Return the [x, y] coordinate for the center point of the cell that contains the specified text.  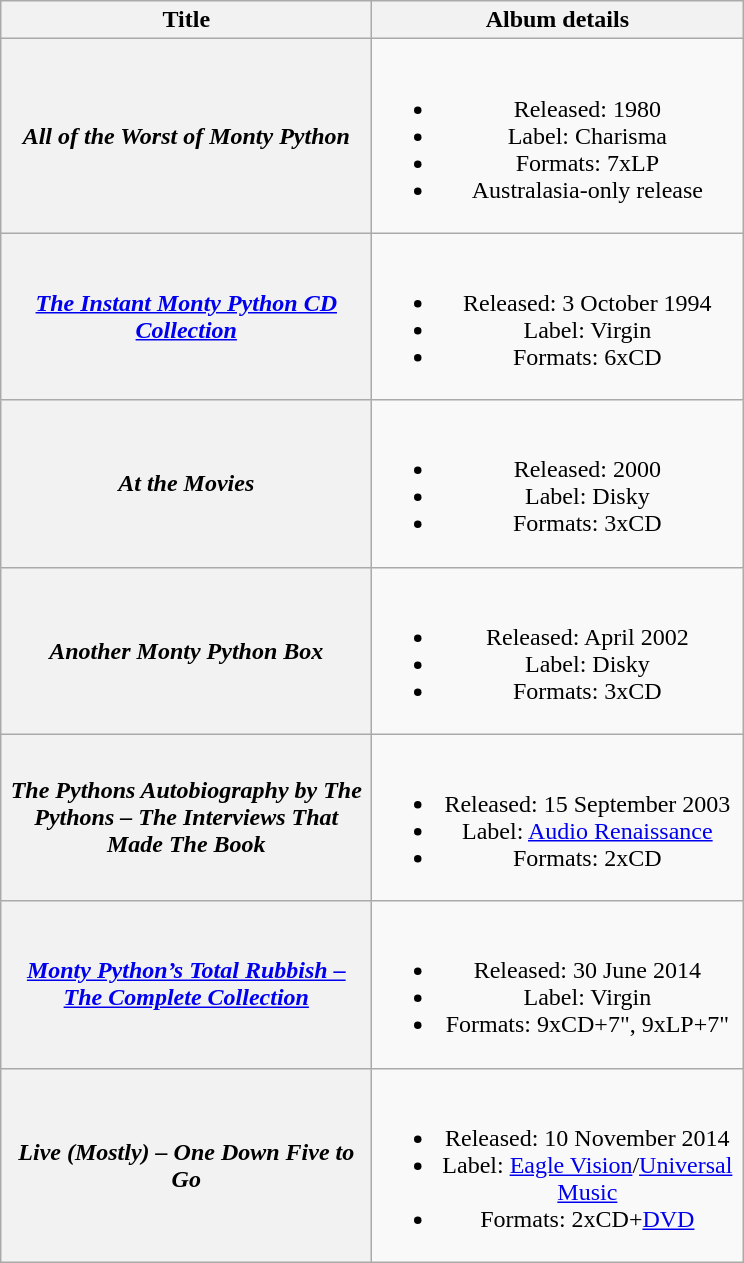
The Instant Monty Python CD Collection [186, 316]
Released: 2000Label: DiskyFormats: 3xCD [558, 484]
Album details [558, 20]
At the Movies [186, 484]
Another Monty Python Box [186, 650]
The Pythons Autobiography by The Pythons – The Interviews That Made The Book [186, 818]
Released: 3 October 1994Label: VirginFormats: 6xCD [558, 316]
Released: 15 September 2003Label: Audio RenaissanceFormats: 2xCD [558, 818]
Released: 1980Label: CharismaFormats: 7xLPAustralasia-only release [558, 136]
Released: 30 June 2014Label: VirginFormats: 9xCD+7", 9xLP+7" [558, 984]
Monty Python’s Total Rubbish – The Complete Collection [186, 984]
Title [186, 20]
Live (Mostly) – One Down Five to Go [186, 1165]
Released: 10 November 2014Label: Eagle Vision/Universal MusicFormats: 2xCD+DVD [558, 1165]
All of the Worst of Monty Python [186, 136]
Released: April 2002Label: DiskyFormats: 3xCD [558, 650]
